For the text-containing cell, return its midpoint in [x, y] coordinate format. 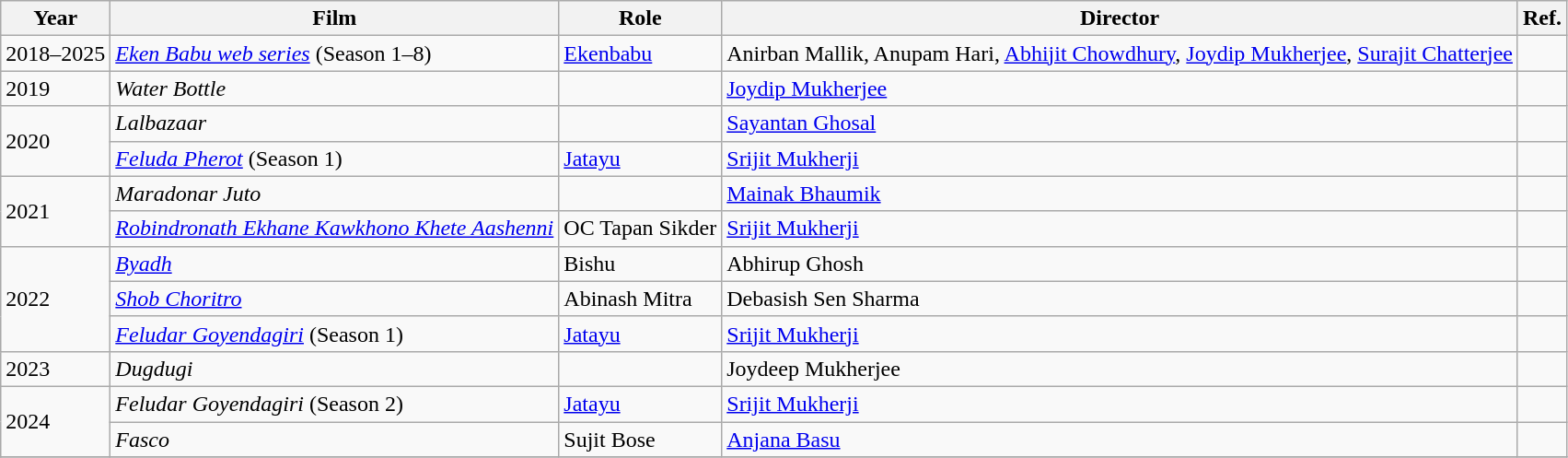
Ekenbabu [641, 53]
Shob Choritro [335, 299]
Dugdugi [335, 369]
Fasco [335, 440]
Feludar Goyendagiri (Season 2) [335, 404]
Bishu [641, 264]
Joydip Mukherjee [1120, 88]
Abhirup Ghosh [1120, 264]
Sujit Bose [641, 440]
Anjana Basu [1120, 440]
OC Tapan Sikder [641, 229]
Feluda Pherot (Season 1) [335, 159]
2023 [55, 369]
2020 [55, 141]
2024 [55, 421]
Sayantan Ghosal [1120, 123]
Byadh [335, 264]
Water Bottle [335, 88]
2018–2025 [55, 53]
Feludar Goyendagiri (Season 1) [335, 334]
Abinash Mitra [641, 299]
2022 [55, 299]
Robindronath Ekhane Kawkhono Khete Aashenni [335, 229]
Maradonar Juto [335, 194]
Mainak Bhaumik [1120, 194]
Lalbazaar [335, 123]
Year [55, 18]
Anirban Mallik, Anupam Hari, Abhijit Chowdhury, Joydip Mukherjee, Surajit Chatterjee [1120, 53]
2021 [55, 211]
Joydeep Mukherjee [1120, 369]
Film [335, 18]
Debasish Sen Sharma [1120, 299]
Eken Babu web series (Season 1–8) [335, 53]
Role [641, 18]
Director [1120, 18]
2019 [55, 88]
Ref. [1541, 18]
